Locate the cell with the specified text and output its (x, y) center coordinate. 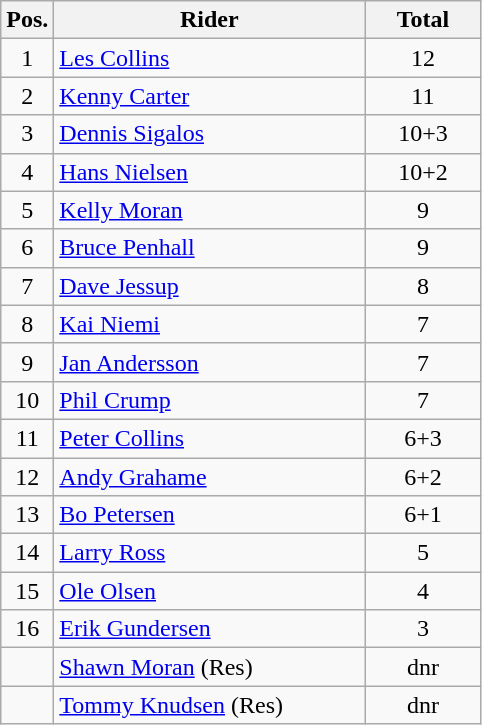
Phil Crump (210, 400)
Jan Andersson (210, 362)
Rider (210, 20)
Bo Petersen (210, 515)
16 (28, 629)
10+3 (423, 134)
Hans Nielsen (210, 172)
Bruce Penhall (210, 248)
Kelly Moran (210, 210)
Kenny Carter (210, 96)
6 (28, 248)
Dennis Sigalos (210, 134)
Total (423, 20)
Les Collins (210, 58)
Kai Niemi (210, 324)
14 (28, 553)
Ole Olsen (210, 591)
1 (28, 58)
Larry Ross (210, 553)
Andy Grahame (210, 477)
2 (28, 96)
10+2 (423, 172)
Dave Jessup (210, 286)
Erik Gundersen (210, 629)
6+1 (423, 515)
15 (28, 591)
Shawn Moran (Res) (210, 667)
6+3 (423, 438)
Peter Collins (210, 438)
Tommy Knudsen (Res) (210, 705)
Pos. (28, 20)
13 (28, 515)
10 (28, 400)
6+2 (423, 477)
